Output the [X, Y] coordinate of the center of the cell containing the given text.  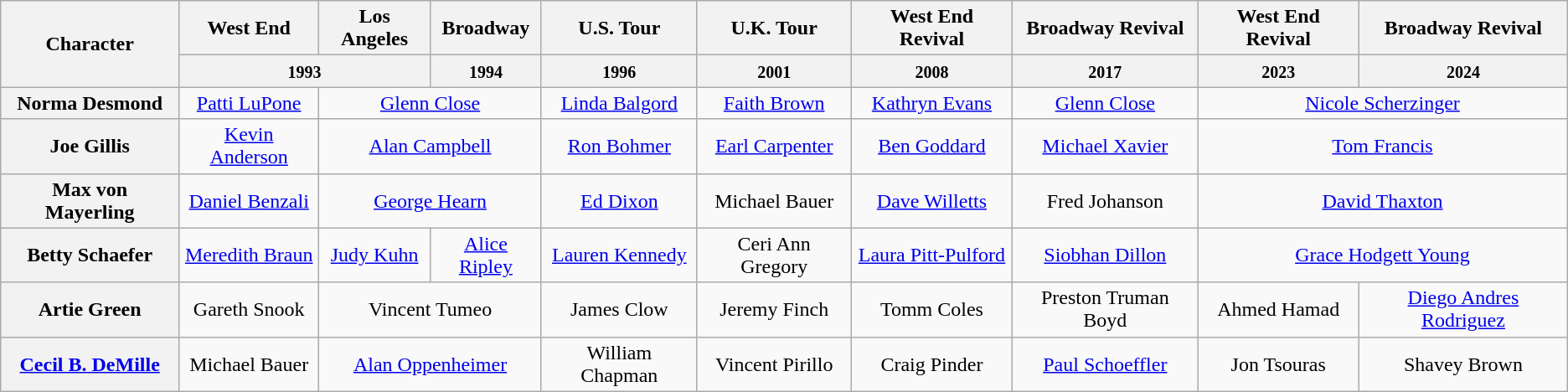
Daniel Benzali [250, 201]
2001 [774, 71]
Ben Goddard [931, 146]
David Thaxton [1382, 201]
U.K. Tour [774, 28]
2024 [1464, 71]
Broadway [486, 28]
Ed Dixon [619, 201]
Faith Brown [774, 103]
Artie Green [90, 310]
Gareth Snook [250, 310]
Linda Balgord [619, 103]
Dave Willetts [931, 201]
1996 [619, 71]
1993 [305, 71]
1994 [486, 71]
Vincent Tumeo [431, 310]
2017 [1106, 71]
Nicole Scherzinger [1382, 103]
Ahmed Hamad [1278, 310]
West End [250, 28]
Meredith Braun [250, 255]
Grace Hodgett Young [1382, 255]
Character [90, 44]
Alice Ripley [486, 255]
Jeremy Finch [774, 310]
Judy Kuhn [375, 255]
George Hearn [431, 201]
Laura Pitt-Pulford [931, 255]
Max von Mayerling [90, 201]
Alan Oppenheimer [431, 364]
Siobhan Dillon [1106, 255]
Diego Andres Rodriguez [1464, 310]
Fred Johanson [1106, 201]
Betty Schaefer [90, 255]
Tomm Coles [931, 310]
Norma Desmond [90, 103]
Los Angeles [375, 28]
Lauren Kennedy [619, 255]
Craig Pinder [931, 364]
Vincent Pirillo [774, 364]
James Clow [619, 310]
2008 [931, 71]
Michael Xavier [1106, 146]
Joe Gillis [90, 146]
U.S. Tour [619, 28]
Alan Campbell [431, 146]
Cecil B. DeMille [90, 364]
Earl Carpenter [774, 146]
Jon Tsouras [1278, 364]
Kevin Anderson [250, 146]
Kathryn Evans [931, 103]
Shavey Brown [1464, 364]
Ron Bohmer [619, 146]
Paul Schoeffler [1106, 364]
Preston Truman Boyd [1106, 310]
Tom Francis [1382, 146]
Ceri Ann Gregory [774, 255]
2023 [1278, 71]
William Chapman [619, 364]
Patti LuPone [250, 103]
